Return the [x, y] coordinate for the center point of the cell that contains the specified text.  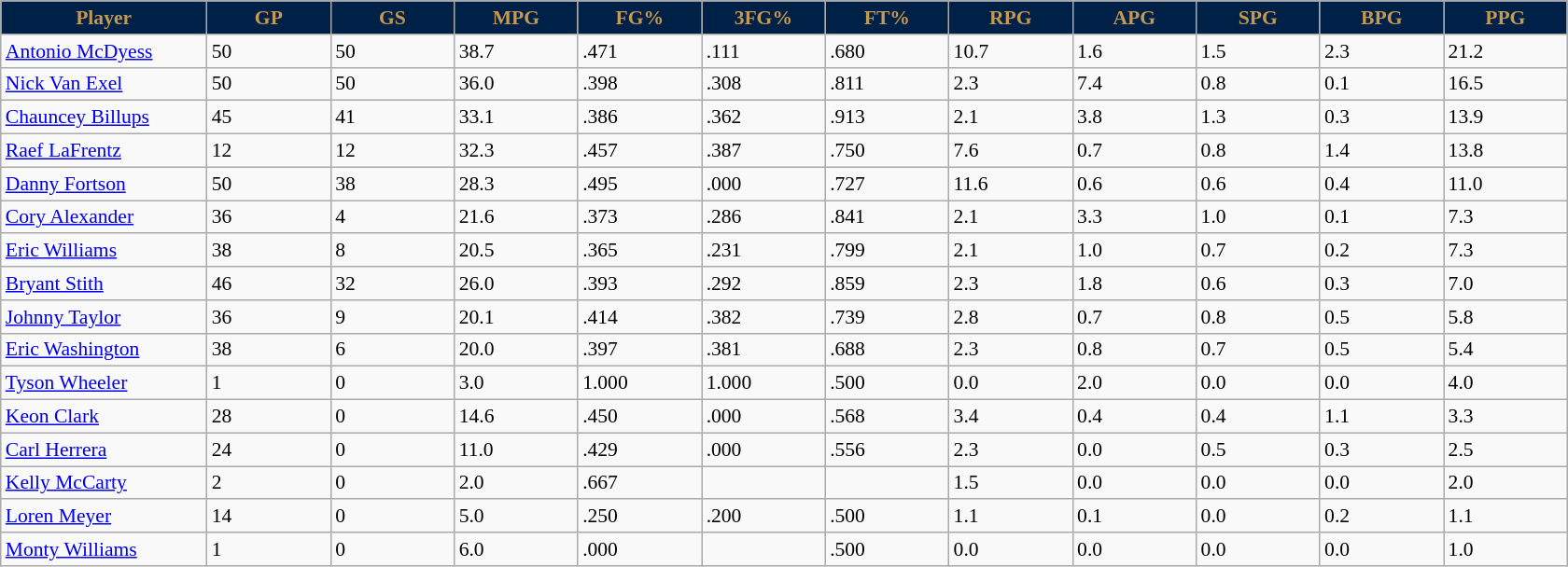
.414 [639, 317]
5.8 [1506, 317]
Eric Washington [105, 350]
6 [392, 350]
Danny Fortson [105, 184]
28 [269, 417]
MPG [516, 18]
2.8 [1011, 317]
GP [269, 18]
4 [392, 217]
14 [269, 517]
3.4 [1011, 417]
Bryant Stith [105, 283]
20.0 [516, 350]
Chauncey Billups [105, 118]
32 [392, 283]
APG [1134, 18]
FG% [639, 18]
26.0 [516, 283]
46 [269, 283]
.362 [763, 118]
Eric Williams [105, 251]
.739 [887, 317]
6.0 [516, 549]
1.6 [1134, 51]
11.6 [1011, 184]
5.0 [516, 517]
10.7 [1011, 51]
.365 [639, 251]
5.4 [1506, 350]
.799 [887, 251]
Raef LaFrentz [105, 151]
38.7 [516, 51]
20.1 [516, 317]
.471 [639, 51]
1.3 [1258, 118]
RPG [1011, 18]
Johnny Taylor [105, 317]
13.9 [1506, 118]
16.5 [1506, 84]
.841 [887, 217]
PPG [1506, 18]
.382 [763, 317]
.859 [887, 283]
3.8 [1134, 118]
.750 [887, 151]
20.5 [516, 251]
.286 [763, 217]
13.8 [1506, 151]
.727 [887, 184]
33.1 [516, 118]
21.6 [516, 217]
FT% [887, 18]
28.3 [516, 184]
SPG [1258, 18]
1.8 [1134, 283]
.111 [763, 51]
Kelly McCarty [105, 483]
Loren Meyer [105, 517]
.373 [639, 217]
.688 [887, 350]
Carl Herrera [105, 449]
.292 [763, 283]
24 [269, 449]
9 [392, 317]
.913 [887, 118]
2.5 [1506, 449]
Tyson Wheeler [105, 383]
Nick Van Exel [105, 84]
.200 [763, 517]
.397 [639, 350]
.387 [763, 151]
.556 [887, 449]
.495 [639, 184]
7.0 [1506, 283]
.398 [639, 84]
Keon Clark [105, 417]
41 [392, 118]
.250 [639, 517]
32.3 [516, 151]
BPG [1381, 18]
3.0 [516, 383]
3FG% [763, 18]
Antonio McDyess [105, 51]
2 [269, 483]
8 [392, 251]
.450 [639, 417]
.386 [639, 118]
.457 [639, 151]
.381 [763, 350]
.231 [763, 251]
7.6 [1011, 151]
Player [105, 18]
1.4 [1381, 151]
.680 [887, 51]
.568 [887, 417]
Monty Williams [105, 549]
Cory Alexander [105, 217]
36.0 [516, 84]
.811 [887, 84]
.393 [639, 283]
.429 [639, 449]
.667 [639, 483]
7.4 [1134, 84]
GS [392, 18]
14.6 [516, 417]
.308 [763, 84]
45 [269, 118]
4.0 [1506, 383]
21.2 [1506, 51]
